Locate the cell with the specified text and output its (x, y) center coordinate. 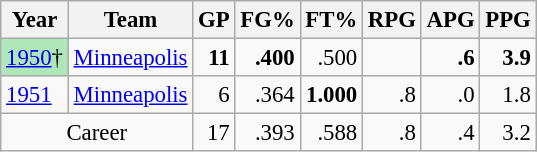
APG (450, 20)
.6 (450, 58)
.400 (268, 58)
1951 (35, 95)
GP (214, 20)
Team (130, 20)
3.2 (508, 133)
6 (214, 95)
.364 (268, 95)
.4 (450, 133)
3.9 (508, 58)
1.8 (508, 95)
.500 (332, 58)
.588 (332, 133)
FG% (268, 20)
Year (35, 20)
PPG (508, 20)
FT% (332, 20)
RPG (392, 20)
17 (214, 133)
11 (214, 58)
.0 (450, 95)
1.000 (332, 95)
.393 (268, 133)
Career (97, 133)
1950† (35, 58)
